Identify which cell holds the provided text, then report its [X, Y] central coordinate. 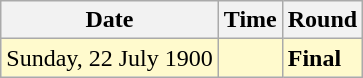
Time [250, 20]
Final [322, 58]
Round [322, 20]
Sunday, 22 July 1900 [110, 58]
Date [110, 20]
